Provide the [X, Y] coordinate of the cell's center where the given text is located.  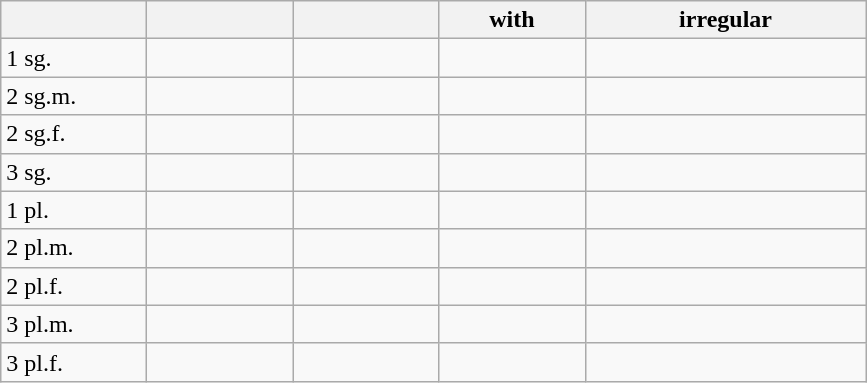
3 pl.f. [74, 362]
2 pl.f. [74, 286]
1 pl. [74, 210]
2 sg.m. [74, 96]
2 sg.f. [74, 134]
irregular [726, 20]
3 sg. [74, 172]
3 pl.m. [74, 324]
1 sg. [74, 58]
2 pl.m. [74, 248]
with [512, 20]
